Locate the cell with the specified text and output its [X, Y] center coordinate. 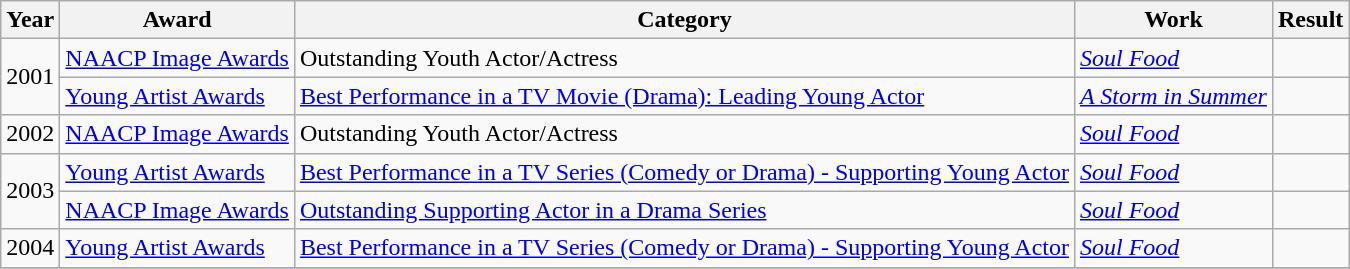
Outstanding Supporting Actor in a Drama Series [684, 210]
2001 [30, 77]
Best Performance in a TV Movie (Drama): Leading Young Actor [684, 96]
2004 [30, 248]
Year [30, 20]
Result [1310, 20]
Work [1173, 20]
Award [178, 20]
2003 [30, 191]
Category [684, 20]
A Storm in Summer [1173, 96]
2002 [30, 134]
